Detect which cell encompasses the target text, then output its (X, Y) center coordinate. 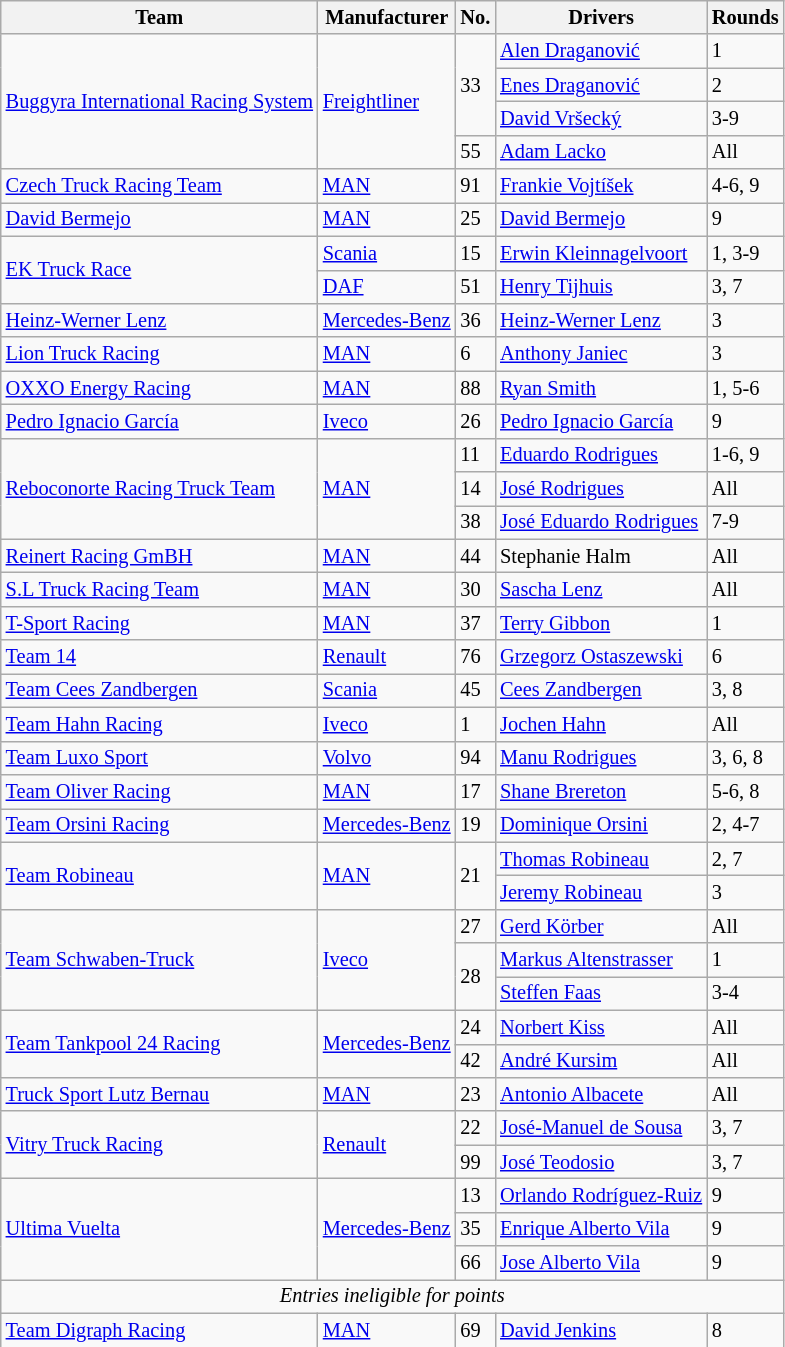
44 (476, 556)
30 (476, 589)
David Vršecký (601, 118)
36 (476, 320)
Czech Truck Racing Team (160, 186)
66 (476, 1263)
11 (476, 455)
Alen Draganović (601, 51)
91 (476, 186)
55 (476, 152)
1, 5-6 (746, 388)
21 (476, 876)
Team Oliver Racing (160, 791)
33 (476, 84)
Team Digraph Racing (160, 1330)
45 (476, 690)
No. (476, 17)
3, 6, 8 (746, 758)
88 (476, 388)
42 (476, 1061)
38 (476, 522)
José Teodosio (601, 1162)
André Kursim (601, 1061)
3-9 (746, 118)
Freightliner (387, 102)
S.L Truck Racing Team (160, 589)
Jose Alberto Vila (601, 1263)
Anthony Janiec (601, 354)
José Eduardo Rodrigues (601, 522)
14 (476, 489)
22 (476, 1128)
T-Sport Racing (160, 623)
Thomas Robineau (601, 859)
Buggyra International Racing System (160, 102)
94 (476, 758)
Eduardo Rodrigues (601, 455)
2, 7 (746, 859)
35 (476, 1229)
Dominique Orsini (601, 825)
Cees Zandbergen (601, 690)
Truck Sport Lutz Bernau (160, 1094)
17 (476, 791)
76 (476, 657)
Frankie Vojtíšek (601, 186)
2 (746, 85)
3, 8 (746, 690)
Reboconorte Racing Truck Team (160, 488)
51 (476, 287)
7-9 (746, 522)
8 (746, 1330)
37 (476, 623)
Erwin Kleinnagelvoort (601, 253)
Vitry Truck Racing (160, 1144)
Terry Gibbon (601, 623)
Jeremy Robineau (601, 892)
19 (476, 825)
Steffen Faas (601, 993)
4-6, 9 (746, 186)
26 (476, 421)
Team Tankpool 24 Racing (160, 1044)
Antonio Albacete (601, 1094)
3-4 (746, 993)
Lion Truck Racing (160, 354)
José-Manuel de Sousa (601, 1128)
David Jenkins (601, 1330)
Ryan Smith (601, 388)
Markus Altenstrasser (601, 960)
27 (476, 926)
Enrique Alberto Vila (601, 1229)
Volvo (387, 758)
Reinert Racing GmBH (160, 556)
Norbert Kiss (601, 1027)
DAF (387, 287)
Enes Draganović (601, 85)
Shane Brereton (601, 791)
69 (476, 1330)
24 (476, 1027)
Manu Rodrigues (601, 758)
Team Cees Zandbergen (160, 690)
Team Robineau (160, 876)
Drivers (601, 17)
28 (476, 976)
13 (476, 1195)
José Rodrigues (601, 489)
Team Hahn Racing (160, 724)
Gerd Körber (601, 926)
Ultima Vuelta (160, 1228)
Stephanie Halm (601, 556)
Sascha Lenz (601, 589)
23 (476, 1094)
Rounds (746, 17)
5-6, 8 (746, 791)
1, 3-9 (746, 253)
99 (476, 1162)
Jochen Hahn (601, 724)
Team Schwaben-Truck (160, 960)
EK Truck Race (160, 270)
Orlando Rodríguez-Ruiz (601, 1195)
15 (476, 253)
Grzegorz Ostaszewski (601, 657)
Henry Tijhuis (601, 287)
Adam Lacko (601, 152)
Team Orsini Racing (160, 825)
Entries ineligible for points (392, 1296)
1-6, 9 (746, 455)
Team Luxo Sport (160, 758)
25 (476, 219)
Team (160, 17)
Team 14 (160, 657)
2, 4-7 (746, 825)
OXXO Energy Racing (160, 388)
Manufacturer (387, 17)
